Capture the cell that displays the provided text and extract its [x, y] central coordinate. 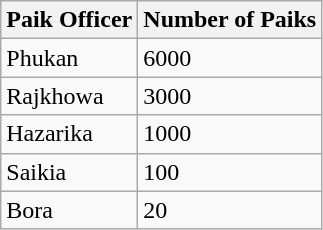
Hazarika [70, 134]
Bora [70, 210]
Saikia [70, 172]
Phukan [70, 58]
Rajkhowa [70, 96]
Number of Paiks [230, 20]
1000 [230, 134]
Paik Officer [70, 20]
6000 [230, 58]
20 [230, 210]
3000 [230, 96]
100 [230, 172]
